Determine the (X, Y) coordinate at the center of the cell enclosing the given text.  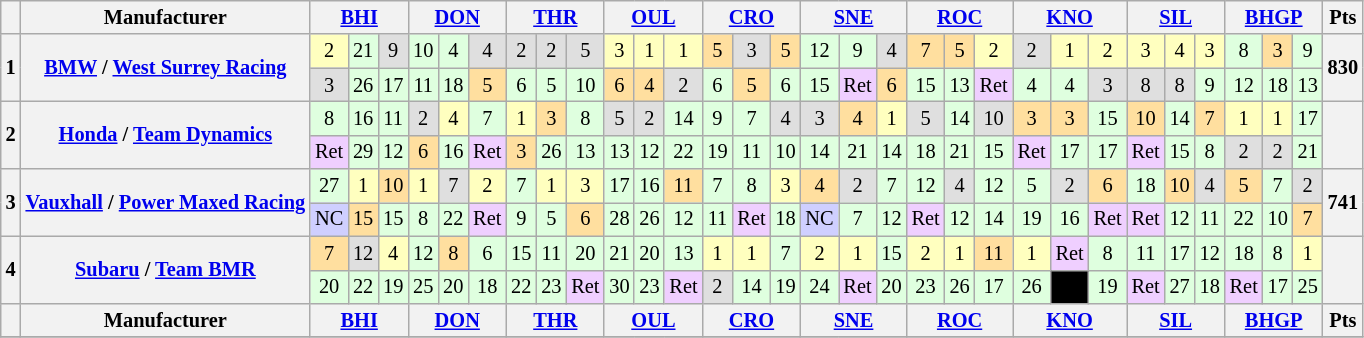
24 (820, 287)
Subaru / Team BMR (166, 270)
741 (1343, 202)
BMW / West Surrey Racing (166, 68)
830 (1343, 68)
28 (619, 219)
29 (363, 152)
Honda / Team Dynamics (166, 134)
30 (619, 287)
Vauxhall / Power Maxed Racing (166, 202)
